Pinpoint the cell where the given text exists, returning its (x, y) midpoint coordinate. 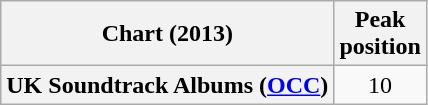
Peakposition (380, 34)
UK Soundtrack Albums (OCC) (168, 85)
Chart (2013) (168, 34)
10 (380, 85)
